Identify which cell holds the provided text, then report its [x, y] central coordinate. 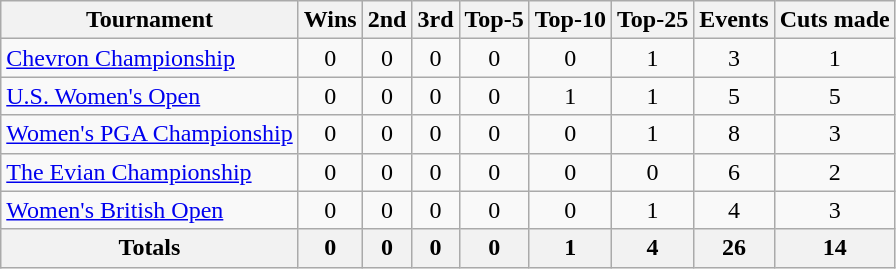
Chevron Championship [150, 58]
8 [734, 134]
Top-10 [570, 20]
Wins [330, 20]
Tournament [150, 20]
Events [734, 20]
2 [834, 172]
Cuts made [834, 20]
Women's PGA Championship [150, 134]
26 [734, 248]
6 [734, 172]
14 [834, 248]
Women's British Open [150, 210]
U.S. Women's Open [150, 96]
2nd [387, 20]
The Evian Championship [150, 172]
Top-25 [652, 20]
3rd [436, 20]
Totals [150, 248]
Top-5 [494, 20]
